Output the (X, Y) coordinate of the center of the cell containing the given text.  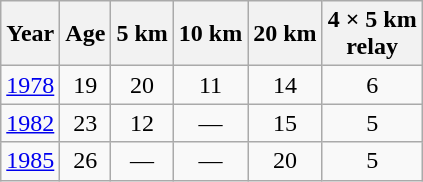
23 (86, 123)
26 (86, 161)
19 (86, 85)
5 km (142, 34)
1982 (30, 123)
10 km (210, 34)
4 × 5 kmrelay (372, 34)
14 (285, 85)
6 (372, 85)
12 (142, 123)
Age (86, 34)
11 (210, 85)
20 km (285, 34)
1978 (30, 85)
1985 (30, 161)
Year (30, 34)
15 (285, 123)
